From the cell containing the given text, extract its center point as [X, Y] coordinate. 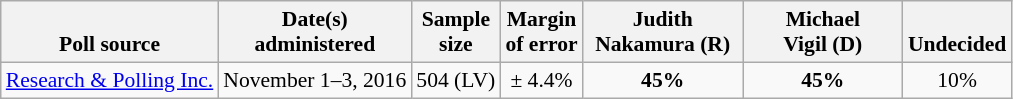
10% [957, 80]
Marginof error [541, 32]
504 (LV) [456, 80]
MichaelVigil (D) [823, 32]
Research & Polling Inc. [110, 80]
JudithNakamura (R) [663, 32]
November 1–3, 2016 [314, 80]
± 4.4% [541, 80]
Undecided [957, 32]
Poll source [110, 32]
Samplesize [456, 32]
Date(s)administered [314, 32]
